Return the [x, y] coordinate for the center point of the cell that contains the specified text.  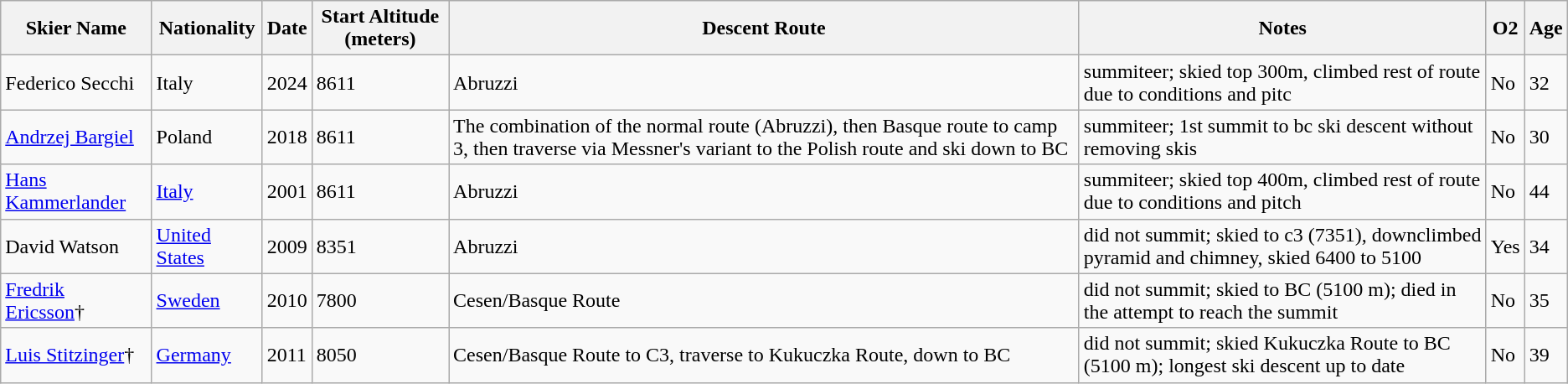
Cesen/Basque Route [764, 300]
David Watson [76, 246]
summiteer; 1st summit to bc ski descent without removing skis [1282, 138]
Yes [1505, 246]
8050 [380, 355]
Start Altitude (meters) [380, 29]
United States [207, 246]
2009 [286, 246]
8351 [380, 246]
Descent Route [764, 29]
did not summit; skied to c3 (7351), downclimbed pyramid and chimney, skied 6400 to 5100 [1282, 246]
2011 [286, 355]
did not summit; skied to BC (5100 m); died in the attempt to reach the summit [1282, 300]
7800 [380, 300]
Germany [207, 355]
Nationality [207, 29]
2001 [286, 191]
Skier Name [76, 29]
2018 [286, 138]
Federico Secchi [76, 82]
Fredrik Ericsson† [76, 300]
Sweden [207, 300]
44 [1546, 191]
30 [1546, 138]
Luis Stitzinger† [76, 355]
Hans Kammerlander [76, 191]
35 [1546, 300]
Age [1546, 29]
Andrzej Bargiel [76, 138]
Date [286, 29]
O2 [1505, 29]
32 [1546, 82]
39 [1546, 355]
Notes [1282, 29]
2010 [286, 300]
summiteer; skied top 300m, climbed rest of route due to conditions and pitc [1282, 82]
summiteer; skied top 400m, climbed rest of route due to conditions and pitch [1282, 191]
did not summit; skied Kukuczka Route to BC (5100 m); longest ski descent up to date [1282, 355]
Poland [207, 138]
Cesen/Basque Route to C3, traverse to Kukuczka Route, down to BC [764, 355]
2024 [286, 82]
34 [1546, 246]
